Extract the [X, Y] coordinate from the center of the cell holding the provided text.  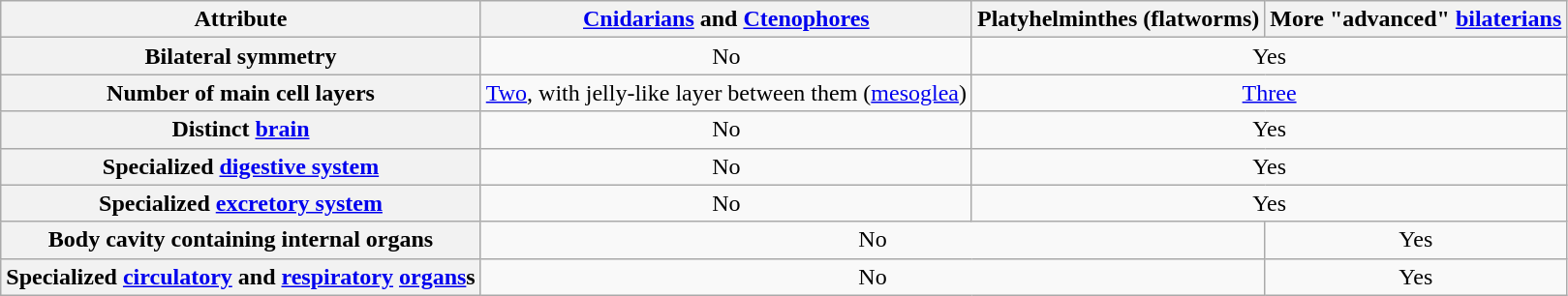
Bilateral symmetry [240, 56]
Specialized circulatory and respiratory organss [240, 277]
Two, with jelly-like layer between them (mesoglea) [726, 93]
More "advanced" bilaterians [1416, 19]
Cnidarians and Ctenophores [726, 19]
Body cavity containing internal organs [240, 240]
Number of main cell layers [240, 93]
Distinct brain [240, 130]
Specialized excretory system [240, 203]
Specialized digestive system [240, 166]
Three [1269, 93]
Platyhelminthes (flatworms) [1118, 19]
Attribute [240, 19]
